From the cell containing the given text, extract its center point as [x, y] coordinate. 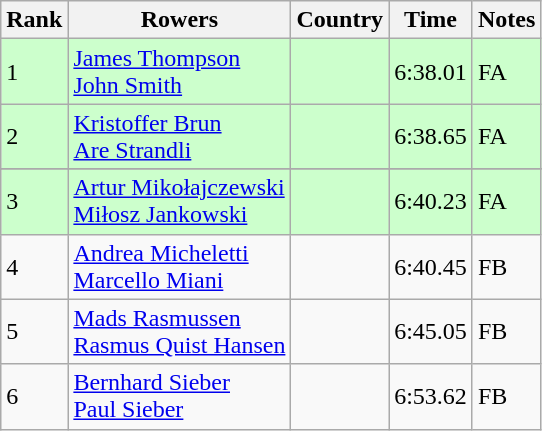
6:38.01 [431, 72]
Notes [506, 20]
6:40.45 [431, 266]
Andrea MichelettiMarcello Miani [180, 266]
6:45.05 [431, 332]
6:40.23 [431, 202]
6 [34, 396]
Artur MikołajczewskiMiłosz Jankowski [180, 202]
6:38.65 [431, 136]
4 [34, 266]
Mads RasmussenRasmus Quist Hansen [180, 332]
5 [34, 332]
Bernhard SieberPaul Sieber [180, 396]
Country [340, 20]
Rowers [180, 20]
1 [34, 72]
Rank [34, 20]
Time [431, 20]
6:53.62 [431, 396]
James ThompsonJohn Smith [180, 72]
2 [34, 136]
Kristoffer BrunAre Strandli [180, 136]
3 [34, 202]
